Capture the cell that displays the provided text and extract its [X, Y] central coordinate. 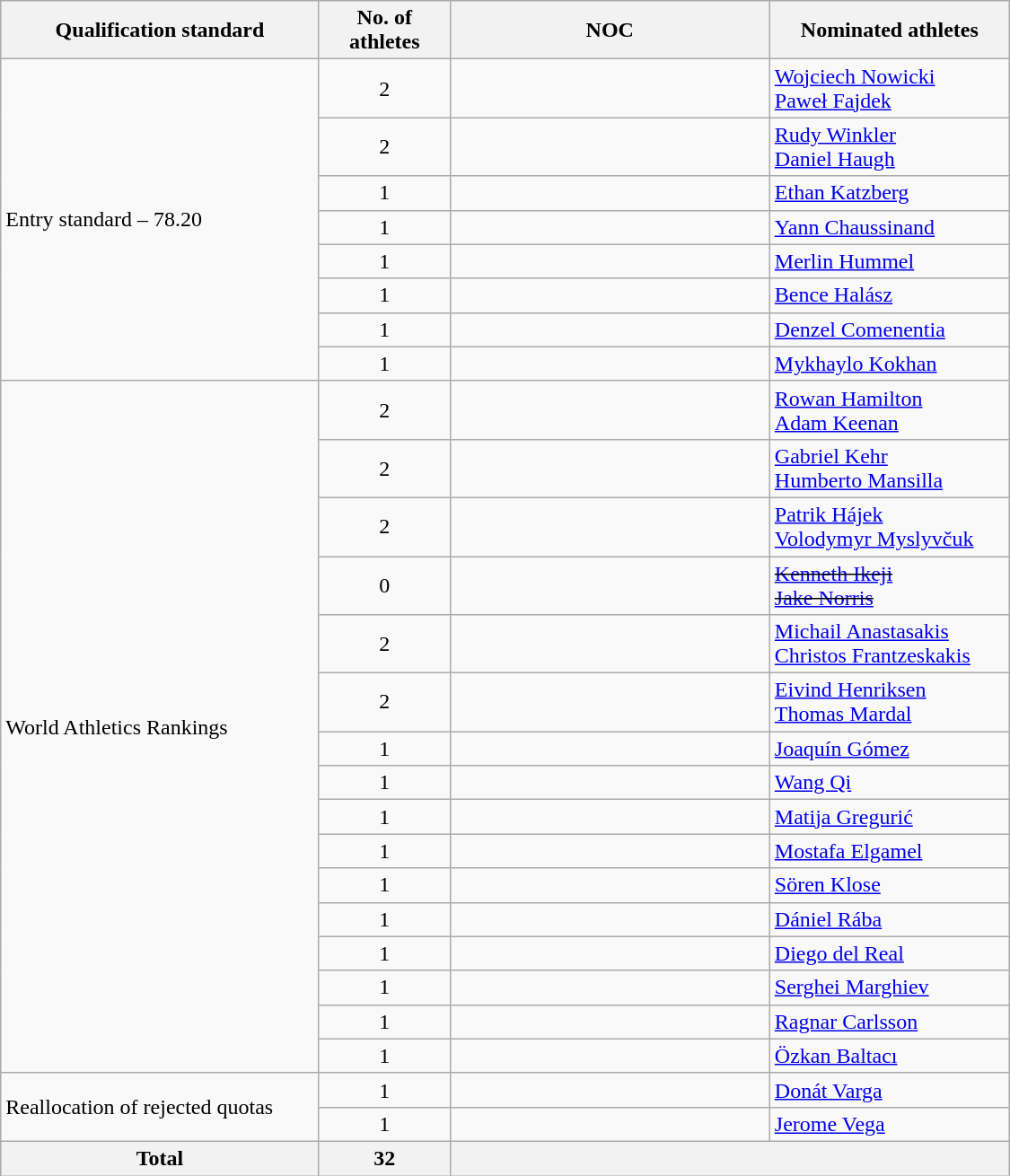
Dániel Rába [889, 919]
Gabriel KehrHumberto Mansilla [889, 469]
Nominated athletes [889, 31]
Wojciech NowickiPaweł Fajdek [889, 88]
Ragnar Carlsson [889, 1022]
Özkan Baltacı [889, 1056]
World Athletics Rankings [160, 727]
32 [384, 1158]
Michail AnastasakisChristos Frantzeskakis [889, 645]
Jerome Vega [889, 1124]
Matija Gregurić [889, 817]
Diego del Real [889, 953]
Ethan Katzberg [889, 193]
Yann Chaussinand [889, 227]
Joaquín Gómez [889, 749]
Kenneth IkejiJake Norris [889, 585]
Mostafa Elgamel [889, 851]
Qualification standard [160, 31]
Serghei Marghiev [889, 987]
Sören Klose [889, 885]
Rudy WinklerDaniel Haugh [889, 147]
Mykhaylo Kokhan [889, 364]
NOC [610, 31]
Patrik HájekVolodymyr Myslyvčuk [889, 526]
Eivind HenriksenThomas Mardal [889, 702]
0 [384, 585]
Donát Varga [889, 1090]
Entry standard – 78.20 [160, 220]
Wang Qi [889, 783]
Rowan HamiltonAdam Keenan [889, 409]
No. of athletes [384, 31]
Denzel Comenentia [889, 329]
Merlin Hummel [889, 261]
Reallocation of rejected quotas [160, 1107]
Total [160, 1158]
Bence Halász [889, 295]
